Detect which cell encompasses the target text, then output its [x, y] center coordinate. 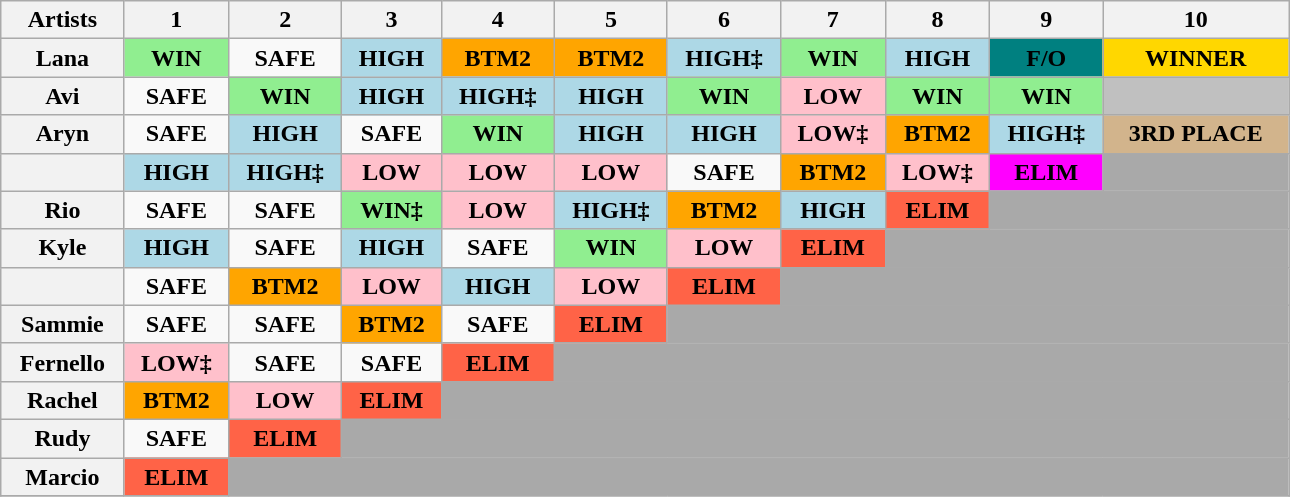
Sammie [62, 324]
3RD PLACE [1196, 134]
WIN‡ [392, 210]
7 [834, 20]
5 [610, 20]
F/O [1046, 58]
WINNER [1196, 58]
10 [1196, 20]
Rio [62, 210]
9 [1046, 20]
Rachel [62, 400]
1 [176, 20]
Artists [62, 20]
Avi [62, 96]
3 [392, 20]
Fernello [62, 362]
2 [286, 20]
Marcio [62, 477]
Aryn [62, 134]
Lana [62, 58]
Rudy [62, 438]
6 [724, 20]
4 [498, 20]
Kyle [62, 248]
8 [938, 20]
